Locate the cell with the specified text and output its [X, Y] center coordinate. 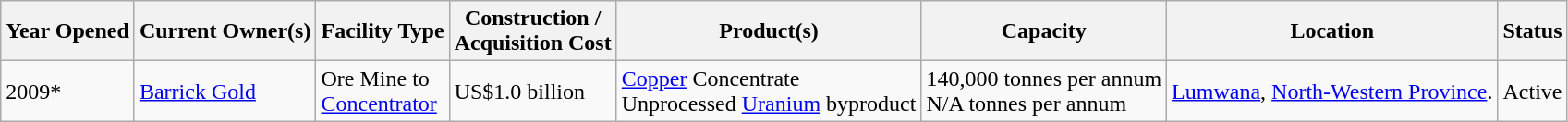
2009* [68, 91]
Location [1332, 31]
Active [1532, 91]
Capacity [1044, 31]
Status [1532, 31]
Construction /Acquisition Cost [532, 31]
Facility Type [383, 31]
Ore Mine toConcentrator [383, 91]
140,000 tonnes per annumN/A tonnes per annum [1044, 91]
Current Owner(s) [225, 31]
Lumwana, North-Western Province. [1332, 91]
Product(s) [769, 31]
Barrick Gold [225, 91]
Year Opened [68, 31]
US$1.0 billion [532, 91]
Copper ConcentrateUnprocessed Uranium byproduct [769, 91]
